Locate the cell with the specified text and output its (x, y) center coordinate. 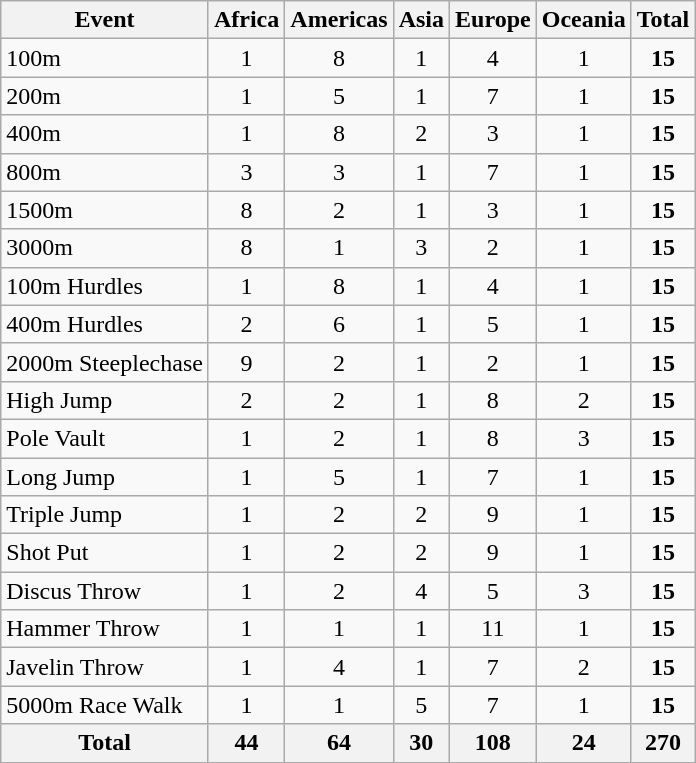
30 (421, 743)
Triple Jump (105, 515)
High Jump (105, 400)
Asia (421, 20)
100m Hurdles (105, 286)
270 (663, 743)
24 (584, 743)
108 (494, 743)
400m Hurdles (105, 324)
44 (246, 743)
Pole Vault (105, 438)
Javelin Throw (105, 667)
64 (339, 743)
Discus Throw (105, 591)
200m (105, 96)
Americas (339, 20)
Long Jump (105, 477)
11 (494, 629)
Event (105, 20)
Oceania (584, 20)
2000m Steeplechase (105, 362)
100m (105, 58)
Europe (494, 20)
5000m Race Walk (105, 705)
Shot Put (105, 553)
400m (105, 134)
3000m (105, 248)
Hammer Throw (105, 629)
1500m (105, 210)
800m (105, 172)
6 (339, 324)
Africa (246, 20)
